From the cell containing the given text, extract its center point as (X, Y) coordinate. 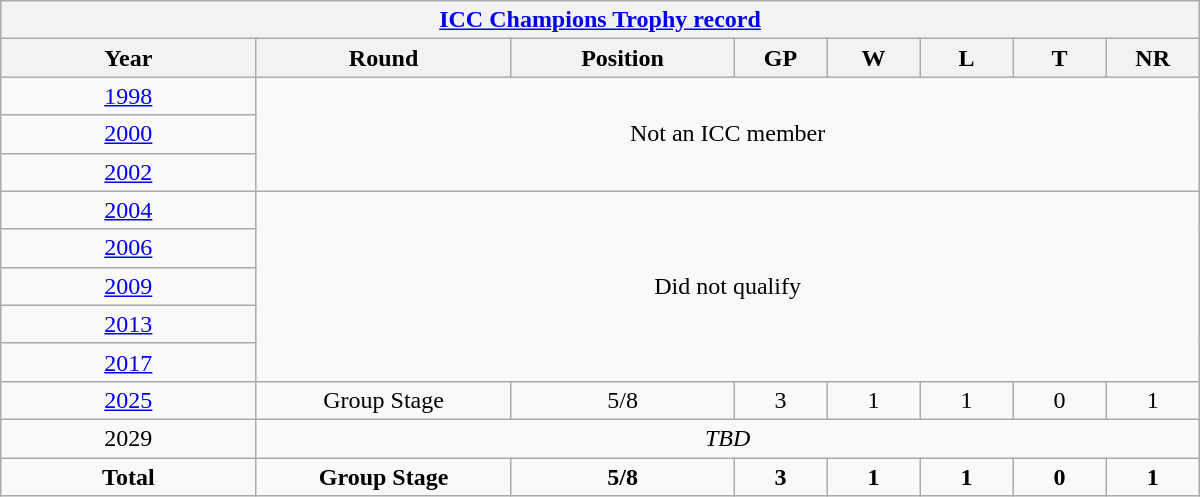
Not an ICC member (728, 134)
2029 (128, 438)
2006 (128, 248)
GP (780, 58)
Total (128, 477)
Position (622, 58)
2009 (128, 286)
Round (384, 58)
L (966, 58)
2017 (128, 362)
2002 (128, 172)
2013 (128, 324)
2025 (128, 400)
2004 (128, 210)
Did not qualify (728, 286)
2000 (128, 134)
T (1060, 58)
Year (128, 58)
1998 (128, 96)
ICC Champions Trophy record (600, 20)
TBD (728, 438)
W (874, 58)
NR (1152, 58)
